Extract the [X, Y] coordinate from the center of the cell holding the provided text.  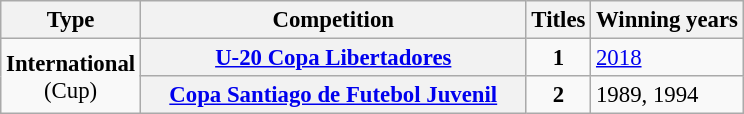
U-20 Copa Libertadores [333, 58]
Titles [558, 20]
International(Cup) [71, 76]
Competition [333, 20]
Copa Santiago de Futebol Juvenil [333, 95]
2 [558, 95]
1989, 1994 [668, 95]
1 [558, 58]
Winning years [668, 20]
2018 [668, 58]
Type [71, 20]
